Determine the (X, Y) coordinate at the center of the cell enclosing the given text.  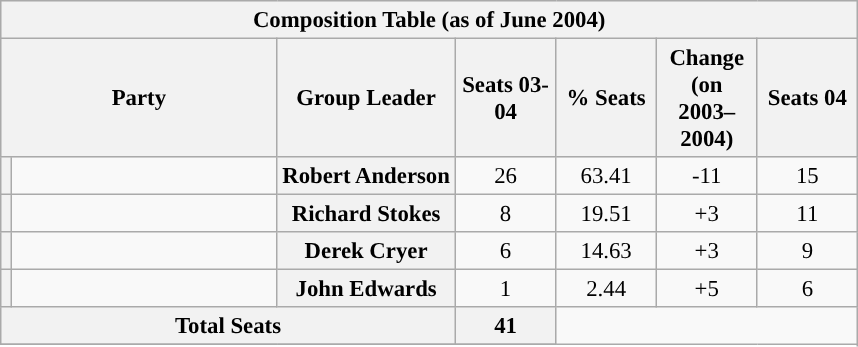
Derek Cryer (366, 251)
19.51 (606, 214)
% Seats (606, 98)
11 (808, 214)
26 (506, 176)
41 (506, 327)
Composition Table (as of June 2004) (430, 20)
Change (on 2003–2004) (706, 98)
Party (139, 98)
Robert Anderson (366, 176)
8 (506, 214)
63.41 (606, 176)
2.44 (606, 289)
Total Seats (228, 327)
Seats 03-04 (506, 98)
14.63 (606, 251)
1 (506, 289)
+5 (706, 289)
John Edwards (366, 289)
15 (808, 176)
-11 (706, 176)
Seats 04 (808, 98)
9 (808, 251)
Richard Stokes (366, 214)
Group Leader (366, 98)
